From the cell containing the given text, extract its center point as [X, Y] coordinate. 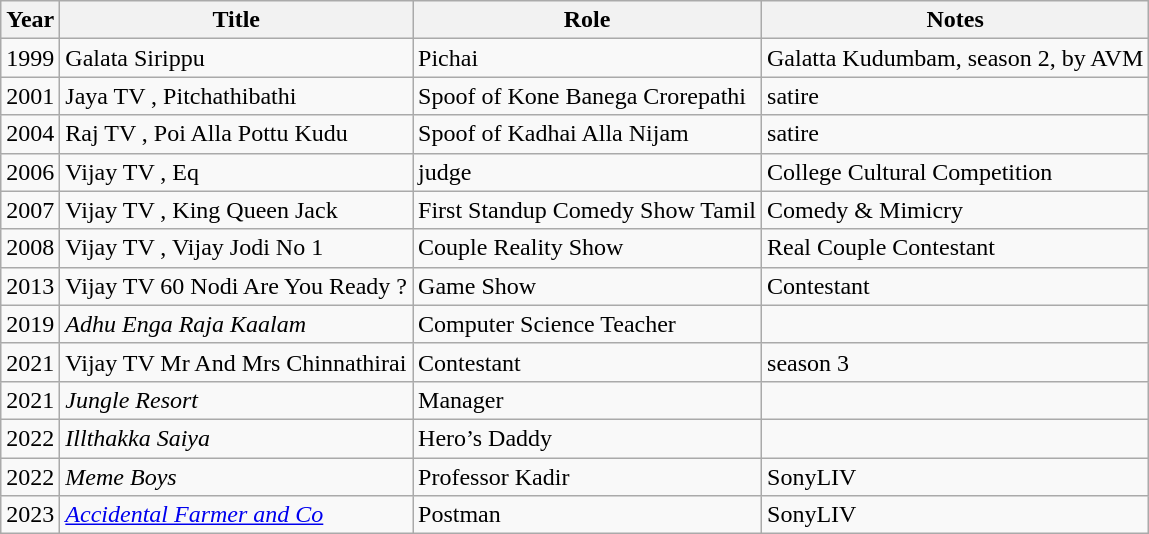
2001 [30, 96]
Jungle Resort [236, 400]
Vijay TV , Eq [236, 172]
2019 [30, 324]
Couple Reality Show [588, 248]
Illthakka Saiya [236, 438]
Raj TV , Poi Alla Pottu Kudu [236, 134]
Comedy & Mimicry [956, 210]
Computer Science Teacher [588, 324]
2008 [30, 248]
1999 [30, 58]
Title [236, 20]
Galatta Kudumbam, season 2, by AVM [956, 58]
Vijay TV 60 Nodi Are You Ready ? [236, 286]
2006 [30, 172]
College Cultural Competition [956, 172]
2013 [30, 286]
Year [30, 20]
Manager [588, 400]
Galata Sirippu [236, 58]
2004 [30, 134]
Vijay TV , King Queen Jack [236, 210]
First Standup Comedy Show Tamil [588, 210]
Meme Boys [236, 477]
Hero’s Daddy [588, 438]
Adhu Enga Raja Kaalam [236, 324]
2023 [30, 515]
Spoof of Kadhai Alla Nijam [588, 134]
2007 [30, 210]
Professor Kadir [588, 477]
Pichai [588, 58]
Accidental Farmer and Co [236, 515]
Game Show [588, 286]
Jaya TV , Pitchathibathi [236, 96]
Vijay TV , Vijay Jodi No 1 [236, 248]
Spoof of Kone Banega Crorepathi [588, 96]
season 3 [956, 362]
Role [588, 20]
Notes [956, 20]
Vijay TV Mr And Mrs Chinnathirai [236, 362]
Real Couple Contestant [956, 248]
Postman [588, 515]
judge [588, 172]
